Determine the [X, Y] coordinate at the center of the cell enclosing the given text.  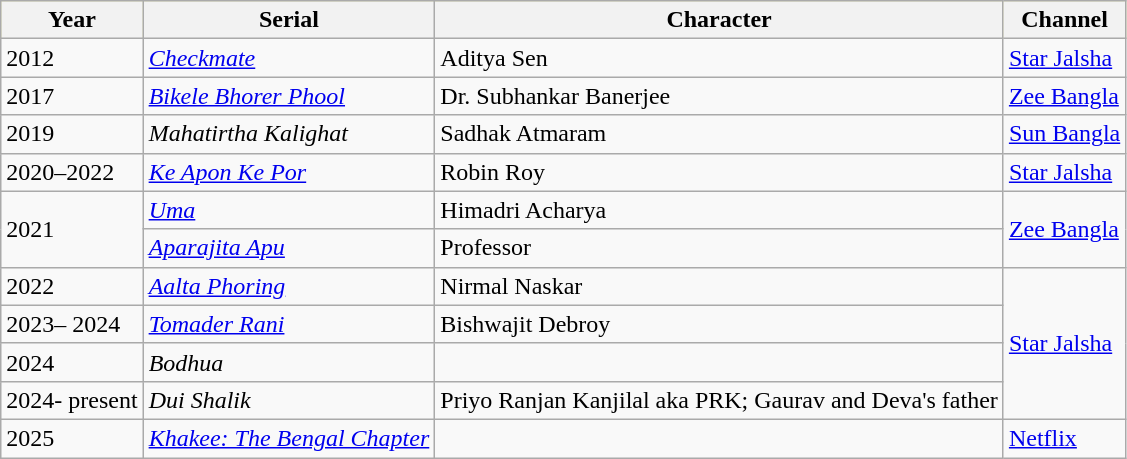
Checkmate [289, 58]
Dr. Subhankar Banerjee [720, 96]
Aparajita Apu [289, 248]
2022 [72, 286]
Nirmal Naskar [720, 286]
2021 [72, 229]
2012 [72, 58]
2024 [72, 362]
2025 [72, 438]
Dui Shalik [289, 400]
Aalta Phoring [289, 286]
Bodhua [289, 362]
Mahatirtha Kalighat [289, 134]
Himadri Acharya [720, 210]
Professor [720, 248]
Tomader Rani [289, 324]
Netflix [1064, 438]
2020–2022 [72, 172]
2019 [72, 134]
2023– 2024 [72, 324]
Bishwajit Debroy [720, 324]
Sun Bangla [1064, 134]
Year [72, 20]
2024- present [72, 400]
Robin Roy [720, 172]
Ke Apon Ke Por [289, 172]
Uma [289, 210]
Aditya Sen [720, 58]
Bikele Bhorer Phool [289, 96]
Priyo Ranjan Kanjilal aka PRK; Gaurav and Deva's father [720, 400]
2017 [72, 96]
Khakee: The Bengal Chapter [289, 438]
Sadhak Atmaram [720, 134]
Channel [1064, 20]
Character [720, 20]
Serial [289, 20]
